Pinpoint the cell where the given text exists, returning its (X, Y) midpoint coordinate. 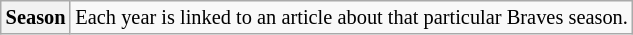
Each year is linked to an article about that particular Braves season. (351, 17)
Season (36, 17)
